Extract the [x, y] coordinate from the center of the cell holding the provided text.  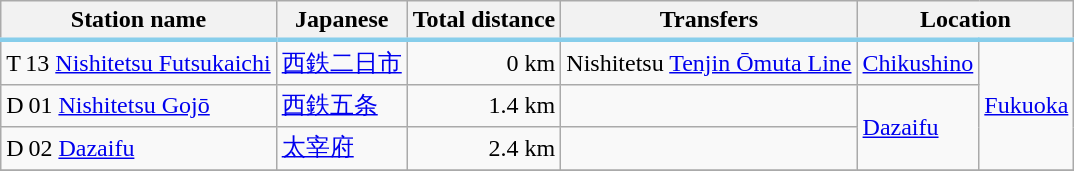
2.4 km [484, 148]
Japanese [342, 21]
T 13 Nishitetsu Futsukaichi [138, 62]
Nishitetsu Tenjin Ōmuta Line [709, 62]
1.4 km [484, 106]
Fukuoka [1026, 104]
Location [966, 21]
Total distance [484, 21]
西鉄五条 [342, 106]
Chikushino [918, 62]
Dazaifu [918, 126]
太宰府 [342, 148]
西鉄二日市 [342, 62]
D 02 Dazaifu [138, 148]
Transfers [709, 21]
0 km [484, 62]
D 01 Nishitetsu Gojō [138, 106]
Station name [138, 21]
